Scan for the cell matching the given text and deliver its [x, y] coordinate at center. 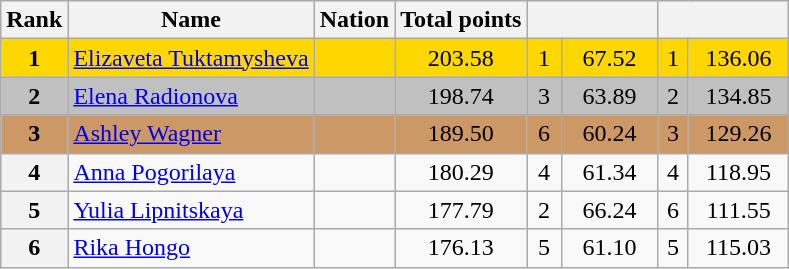
111.55 [738, 210]
Rika Hongo [191, 248]
203.58 [461, 58]
66.24 [610, 210]
Name [191, 20]
61.34 [610, 172]
189.50 [461, 134]
134.85 [738, 96]
198.74 [461, 96]
176.13 [461, 248]
115.03 [738, 248]
180.29 [461, 172]
Anna Pogorilaya [191, 172]
118.95 [738, 172]
Elizaveta Tuktamysheva [191, 58]
177.79 [461, 210]
Yulia Lipnitskaya [191, 210]
Rank [34, 20]
61.10 [610, 248]
Elena Radionova [191, 96]
Total points [461, 20]
129.26 [738, 134]
67.52 [610, 58]
60.24 [610, 134]
63.89 [610, 96]
Nation [354, 20]
Ashley Wagner [191, 134]
136.06 [738, 58]
